Determine the (x, y) coordinate at the center of the cell enclosing the given text.  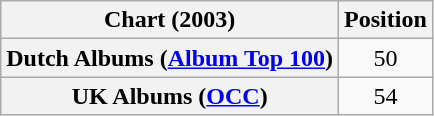
UK Albums (OCC) (170, 96)
Chart (2003) (170, 20)
50 (386, 58)
Dutch Albums (Album Top 100) (170, 58)
Position (386, 20)
54 (386, 96)
